Extract the (X, Y) coordinate from the center of the cell holding the provided text.  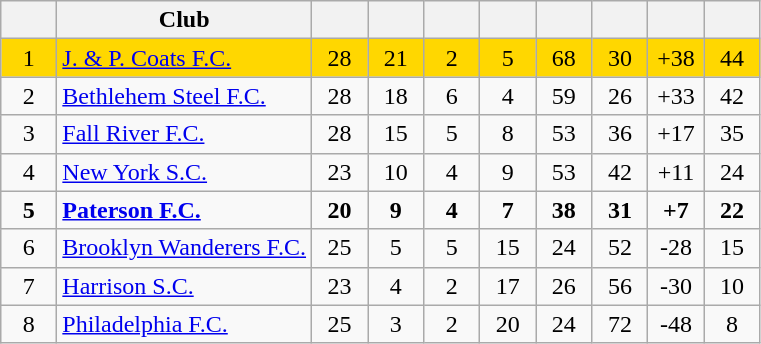
+38 (676, 58)
38 (564, 210)
44 (732, 58)
Philadelphia F.C. (184, 324)
1 (29, 58)
J. & P. Coats F.C. (184, 58)
18 (396, 96)
59 (564, 96)
31 (620, 210)
Harrison S.C. (184, 286)
Brooklyn Wanderers F.C. (184, 248)
+7 (676, 210)
22 (732, 210)
+11 (676, 172)
-30 (676, 286)
-28 (676, 248)
30 (620, 58)
36 (620, 134)
21 (396, 58)
+17 (676, 134)
Paterson F.C. (184, 210)
35 (732, 134)
Bethlehem Steel F.C. (184, 96)
-48 (676, 324)
+33 (676, 96)
17 (508, 286)
72 (620, 324)
56 (620, 286)
52 (620, 248)
Club (184, 20)
Fall River F.C. (184, 134)
68 (564, 58)
New York S.C. (184, 172)
